Scan for the cell matching the given text and deliver its [X, Y] coordinate at center. 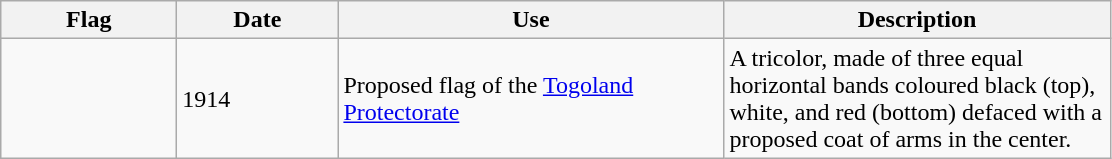
1914 [258, 98]
Proposed flag of the Togoland Protectorate [531, 98]
A tricolor, made of three equal horizontal bands coloured black (top), white, and red (bottom) defaced with a proposed coat of arms in the center. [917, 98]
Use [531, 20]
Description [917, 20]
Flag [89, 20]
Date [258, 20]
